Search for the cell housing the specified text and yield its (X, Y) center coordinate. 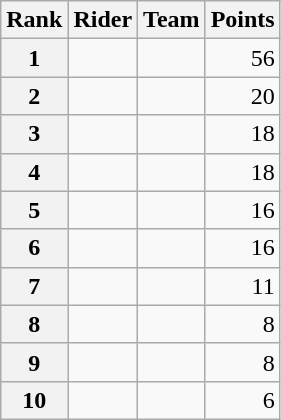
4 (34, 172)
9 (34, 362)
Rank (34, 20)
10 (34, 400)
20 (242, 96)
56 (242, 58)
7 (34, 286)
5 (34, 210)
Team (172, 20)
Points (242, 20)
11 (242, 286)
Rider (103, 20)
2 (34, 96)
3 (34, 134)
1 (34, 58)
